Search for the cell housing the specified text and yield its [X, Y] center coordinate. 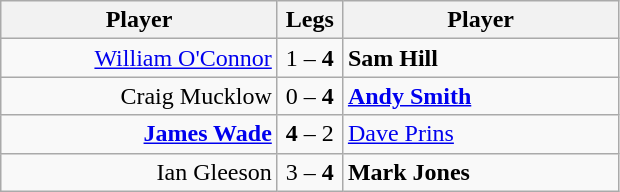
Sam Hill [480, 58]
Ian Gleeson [140, 172]
James Wade [140, 134]
1 – 4 [310, 58]
Andy Smith [480, 96]
Mark Jones [480, 172]
3 – 4 [310, 172]
4 – 2 [310, 134]
William O'Connor [140, 58]
0 – 4 [310, 96]
Legs [310, 20]
Dave Prins [480, 134]
Craig Mucklow [140, 96]
